For the text-containing cell, return its midpoint in [x, y] coordinate format. 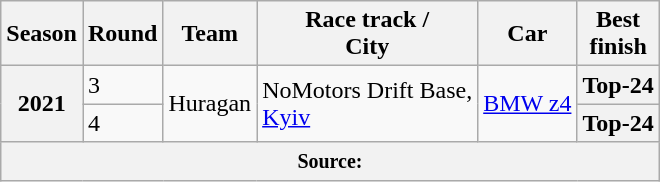
Huragan [210, 104]
NoMotors Drift Base,Kyiv [368, 104]
Car [528, 34]
3 [122, 85]
4 [122, 123]
Team [210, 34]
Source: [330, 161]
Round [122, 34]
Race track /City [368, 34]
2021 [42, 104]
BMW z4 [528, 104]
Season [42, 34]
Bestfinish [618, 34]
